Extract the (x, y) coordinate from the center of the cell holding the provided text.  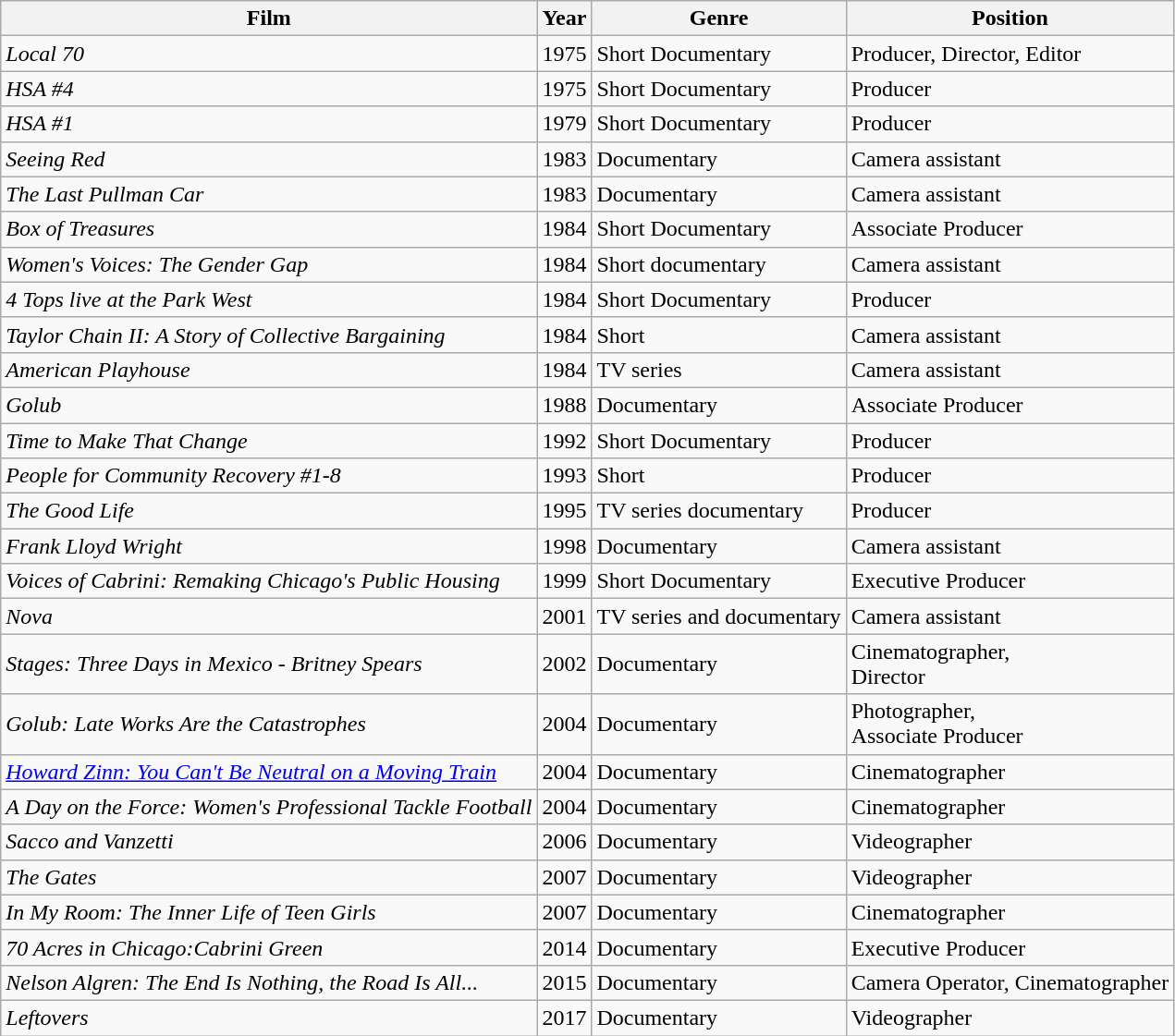
The Last Pullman Car (269, 194)
Golub: Late Works Are the Catastrophes (269, 725)
Year (564, 18)
TV series documentary (719, 511)
Cinematographer,Director (1010, 664)
4 Tops live at the Park West (269, 299)
1999 (564, 581)
2006 (564, 842)
2001 (564, 616)
Stages: Three Days in Mexico - Britney Spears (269, 664)
Taylor Chain II: A Story of Collective Bargaining (269, 335)
1979 (564, 124)
HSA #1 (269, 124)
TV series (719, 370)
2014 (564, 947)
Box of Treasures (269, 229)
Leftovers (269, 1018)
HSA #4 (269, 89)
Producer, Director, Editor (1010, 54)
In My Room: The Inner Life of Teen Girls (269, 912)
1988 (564, 405)
70 Acres in Chicago:Cabrini Green (269, 947)
2002 (564, 664)
Photographer,Associate Producer (1010, 725)
2017 (564, 1018)
Women's Voices: The Gender Gap (269, 264)
People for Community Recovery #1-8 (269, 476)
The Gates (269, 877)
Genre (719, 18)
Position (1010, 18)
Time to Make That Change (269, 441)
Frank Lloyd Wright (269, 546)
1995 (564, 511)
Seeing Red (269, 159)
Local 70 (269, 54)
TV series and documentary (719, 616)
Short documentary (719, 264)
Golub (269, 405)
Voices of Cabrini: Remaking Chicago's Public Housing (269, 581)
Howard Zinn: You Can't Be Neutral on a Moving Train (269, 772)
A Day on the Force: Women's Professional Tackle Football (269, 807)
American Playhouse (269, 370)
Nova (269, 616)
2015 (564, 982)
Film (269, 18)
Nelson Algren: The End Is Nothing, the Road Is All... (269, 982)
Camera Operator, Cinematographer (1010, 982)
1992 (564, 441)
1993 (564, 476)
The Good Life (269, 511)
1998 (564, 546)
Sacco and Vanzetti (269, 842)
